Output the (X, Y) coordinate of the center of the cell containing the given text.  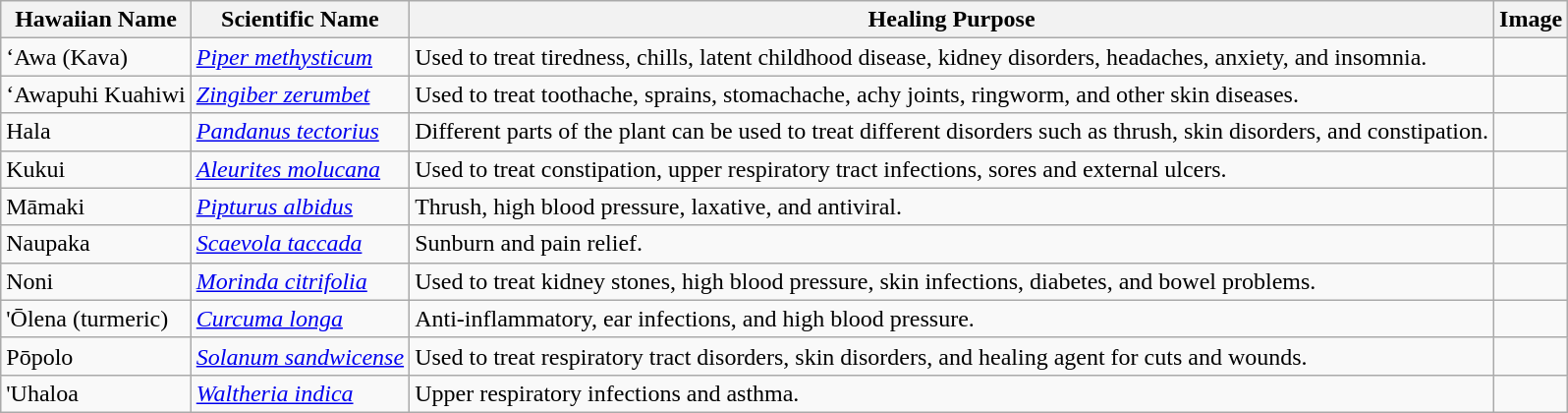
‘Awapuhi Kuahiwi (96, 94)
'Uhaloa (96, 393)
Upper respiratory infections and asthma. (952, 393)
Naupaka (96, 244)
Curcuma longa (300, 319)
Pipturus albidus (300, 206)
Hala (96, 132)
Used to treat tiredness, chills, latent childhood disease, kidney disorders, headaches, anxiety, and insomnia. (952, 57)
Piper methysticum (300, 57)
Image (1531, 20)
Different parts of the plant can be used to treat different disorders such as thrush, skin disorders, and constipation. (952, 132)
Used to treat constipation, upper respiratory tract infections, sores and external ulcers. (952, 169)
Zingiber zerumbet (300, 94)
Pandanus tectorius (300, 132)
Aleurites molucana (300, 169)
Hawaiian Name (96, 20)
Used to treat toothache, sprains, stomachache, achy joints, ringworm, and other skin diseases. (952, 94)
Healing Purpose (952, 20)
Anti-inflammatory, ear infections, and high blood pressure. (952, 319)
'Ōlena (turmeric) (96, 319)
Used to treat kidney stones, high blood pressure, skin infections, diabetes, and bowel problems. (952, 281)
Māmaki (96, 206)
Scientific Name (300, 20)
Used to treat respiratory tract disorders, skin disorders, and healing agent for cuts and wounds. (952, 356)
Pōpolo (96, 356)
Noni (96, 281)
Kukui (96, 169)
Thrush, high blood pressure, laxative, and antiviral. (952, 206)
Scaevola taccada (300, 244)
Solanum sandwicense (300, 356)
Morinda citrifolia (300, 281)
Waltheria indica (300, 393)
‘Awa (Kava) (96, 57)
Sunburn and pain relief. (952, 244)
